From the cell containing the given text, extract its center point as [X, Y] coordinate. 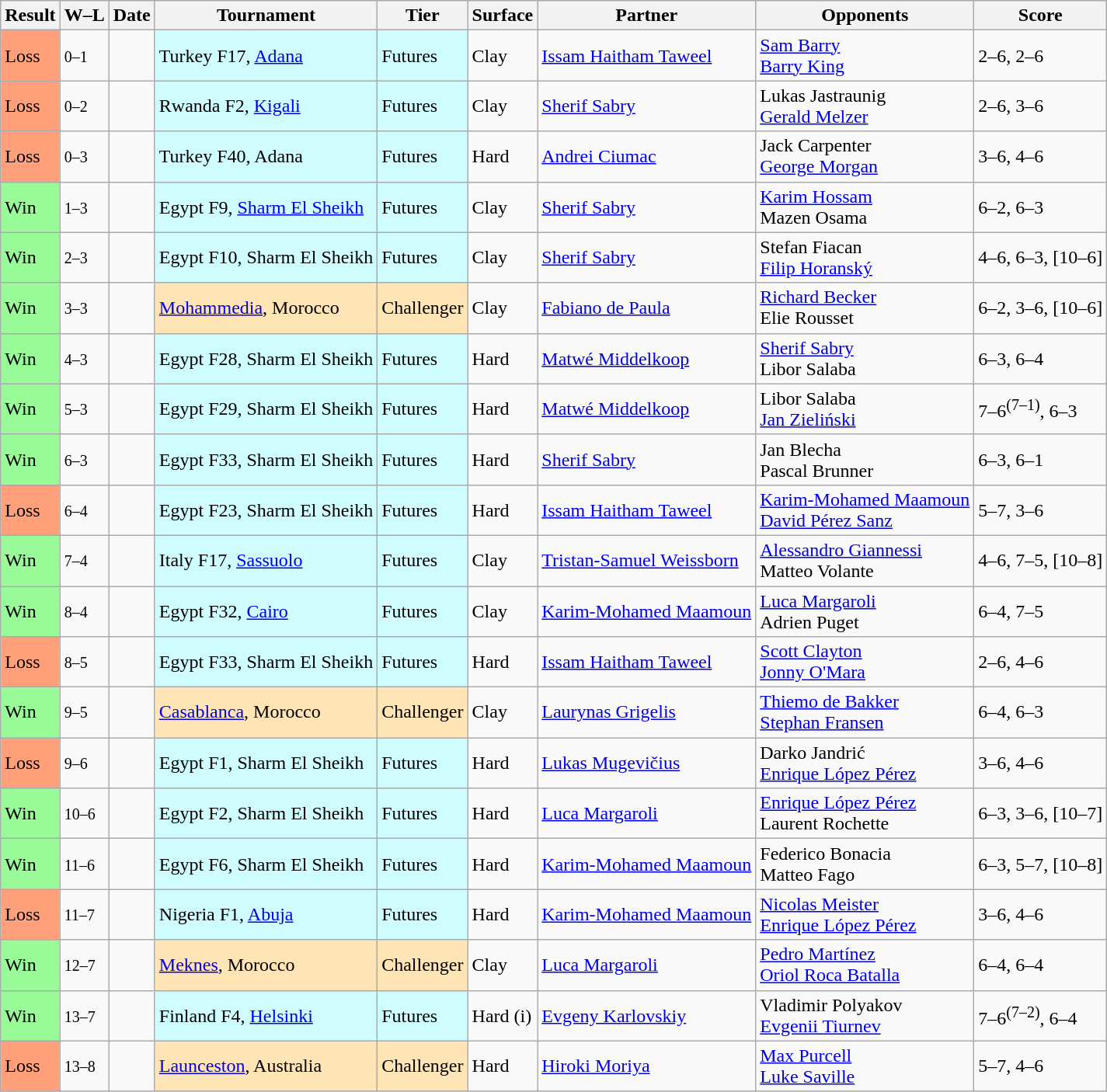
Darko Jandrić Enrique López Pérez [865, 763]
6–2, 3–6, [10–6] [1041, 308]
6–3, 6–1 [1041, 460]
Tristan-Samuel Weissborn [646, 561]
Federico Bonacia Matteo Fago [865, 864]
Egypt F2, Sharm El Sheikh [266, 814]
W–L [84, 16]
Mohammedia, Morocco [266, 308]
7–4 [84, 561]
11–6 [84, 864]
8–5 [84, 662]
Libor Salaba Jan Zieliński [865, 409]
Karim Hossam Mazen Osama [865, 207]
6–3, 3–6, [10–7] [1041, 814]
11–7 [84, 915]
Finland F4, Helsinki [266, 1016]
6–3, 6–4 [1041, 359]
Meknes, Morocco [266, 965]
Pedro Martínez Oriol Roca Batalla [865, 965]
Launceston, Australia [266, 1066]
5–7, 3–6 [1041, 509]
Surface [503, 16]
Sam Barry Barry King [865, 56]
13–8 [84, 1066]
Nigeria F1, Abuja [266, 915]
0–3 [84, 157]
6–2, 6–3 [1041, 207]
Laurynas Grigelis [646, 713]
0–1 [84, 56]
5–7, 4–6 [1041, 1066]
Evgeny Karlovskiy [646, 1016]
Lukas Jastraunig Gerald Melzer [865, 106]
Turkey F17, Adana [266, 56]
6–3 [84, 460]
3–3 [84, 308]
Egypt F1, Sharm El Sheikh [266, 763]
2–6, 2–6 [1041, 56]
4–6, 7–5, [10–8] [1041, 561]
Nicolas Meister Enrique López Pérez [865, 915]
Tier [423, 16]
Thiemo de Bakker Stephan Fransen [865, 713]
6–3, 5–7, [10–8] [1041, 864]
Richard Becker Elie Rousset [865, 308]
12–7 [84, 965]
Egypt F9, Sharm El Sheikh [266, 207]
Egypt F23, Sharm El Sheikh [266, 509]
6–4 [84, 509]
10–6 [84, 814]
Egypt F10, Sharm El Sheikh [266, 258]
Date [132, 16]
Egypt F32, Cairo [266, 610]
Luca Margaroli Adrien Puget [865, 610]
Max Purcell Luke Saville [865, 1066]
Fabiano de Paula [646, 308]
Sherif Sabry Libor Salaba [865, 359]
5–3 [84, 409]
Tournament [266, 16]
2–6, 3–6 [1041, 106]
Karim-Mohamed Maamoun David Pérez Sanz [865, 509]
7–6(7–1), 6–3 [1041, 409]
13–7 [84, 1016]
Result [30, 16]
Casablanca, Morocco [266, 713]
6–4, 7–5 [1041, 610]
Egypt F28, Sharm El Sheikh [266, 359]
9–5 [84, 713]
Opponents [865, 16]
6–4, 6–3 [1041, 713]
Partner [646, 16]
Stefan Fiacan Filip Horanský [865, 258]
Jan Blecha Pascal Brunner [865, 460]
2–3 [84, 258]
Hard (i) [503, 1016]
Hiroki Moriya [646, 1066]
Andrei Ciumac [646, 157]
Italy F17, Sassuolo [266, 561]
4–3 [84, 359]
Scott Clayton Jonny O'Mara [865, 662]
7–6(7–2), 6–4 [1041, 1016]
Jack Carpenter George Morgan [865, 157]
0–2 [84, 106]
8–4 [84, 610]
Vladimir Polyakov Evgenii Tiurnev [865, 1016]
9–6 [84, 763]
4–6, 6–3, [10–6] [1041, 258]
Alessandro Giannessi Matteo Volante [865, 561]
Enrique López Pérez Laurent Rochette [865, 814]
Rwanda F2, Kigali [266, 106]
Score [1041, 16]
Lukas Mugevičius [646, 763]
2–6, 4–6 [1041, 662]
1–3 [84, 207]
Egypt F6, Sharm El Sheikh [266, 864]
Turkey F40, Adana [266, 157]
6–4, 6–4 [1041, 965]
Egypt F29, Sharm El Sheikh [266, 409]
